Output the (x, y) coordinate of the center of the cell containing the given text.  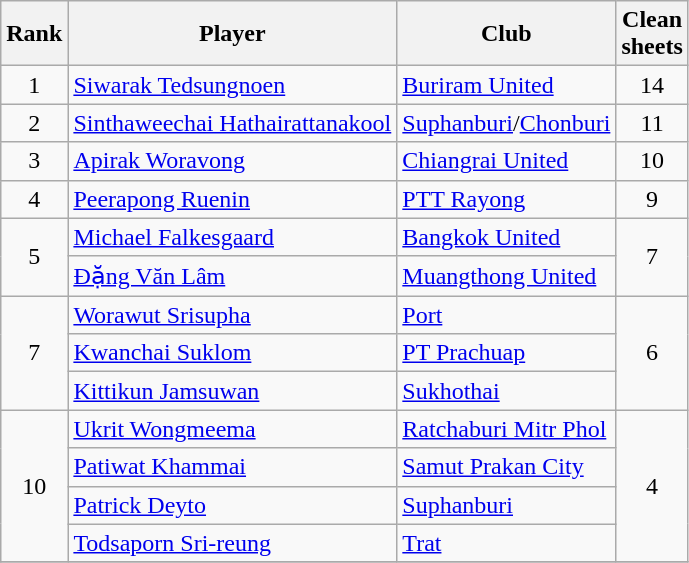
Kwanchai Suklom (232, 353)
Apirak Woravong (232, 161)
Port (506, 315)
Ukrit Wongmeema (232, 429)
5 (34, 257)
Todsaporn Sri-reung (232, 543)
1 (34, 85)
6 (652, 353)
Trat (506, 543)
Bangkok United (506, 237)
Sinthaweechai Hathairattanakool (232, 123)
Club (506, 34)
Sukhothai (506, 391)
Patiwat Khammai (232, 467)
3 (34, 161)
Chiangrai United (506, 161)
2 (34, 123)
Michael Falkesgaard (232, 237)
Đặng Văn Lâm (232, 276)
PT Prachuap (506, 353)
Suphanburi/Chonburi (506, 123)
Patrick Deyto (232, 505)
Rank (34, 34)
Kittikun Jamsuwan (232, 391)
Worawut Srisupha (232, 315)
Ratchaburi Mitr Phol (506, 429)
Muangthong United (506, 276)
PTT Rayong (506, 199)
Suphanburi (506, 505)
14 (652, 85)
Samut Prakan City (506, 467)
11 (652, 123)
Player (232, 34)
9 (652, 199)
Siwarak Tedsungnoen (232, 85)
Cleansheets (652, 34)
Peerapong Ruenin (232, 199)
Buriram United (506, 85)
